Locate the cell with the specified text and output its [x, y] center coordinate. 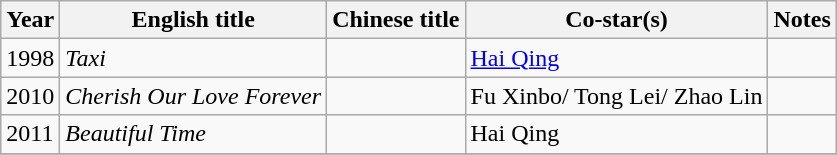
Taxi [194, 58]
Year [30, 20]
Notes [802, 20]
English title [194, 20]
Fu Xinbo/ Tong Lei/ Zhao Lin [616, 96]
1998 [30, 58]
Co-star(s) [616, 20]
Cherish Our Love Forever [194, 96]
Chinese title [396, 20]
2010 [30, 96]
2011 [30, 134]
Beautiful Time [194, 134]
